Locate the cell with the specified text and output its [x, y] center coordinate. 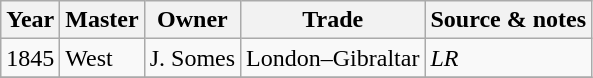
LR [508, 58]
Source & notes [508, 20]
Trade [333, 20]
Owner [192, 20]
J. Somes [192, 58]
1845 [30, 58]
Master [102, 20]
Year [30, 20]
London–Gibraltar [333, 58]
West [102, 58]
